Extract the [x, y] coordinate from the center of the cell holding the provided text.  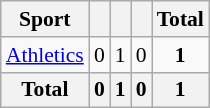
Sport [45, 19]
Athletics [45, 55]
